Return the (x, y) coordinate for the center point of the cell that contains the specified text.  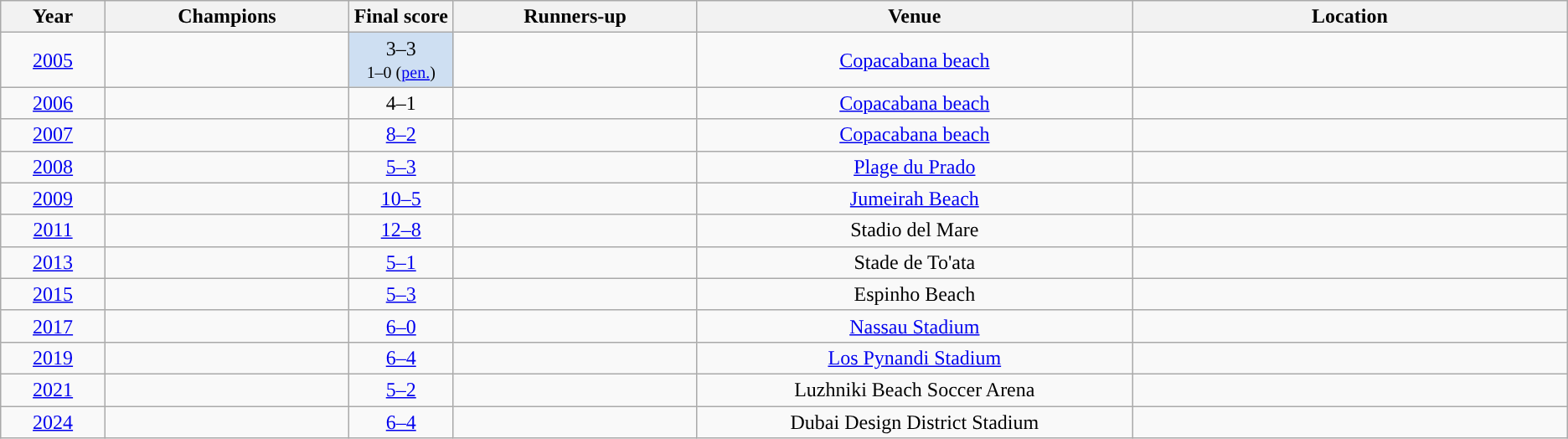
2005 (54, 60)
2011 (54, 230)
5–2 (400, 390)
2021 (54, 390)
2013 (54, 262)
2017 (54, 326)
Jumeirah Beach (915, 199)
Location (1350, 17)
5–1 (400, 262)
2009 (54, 199)
10–5 (400, 199)
Runners-up (575, 17)
3–3 1–0 (pen.) (400, 60)
Los Pynandi Stadium (915, 358)
2007 (54, 135)
12–8 (400, 230)
2024 (54, 421)
Stade de To'ata (915, 262)
Espinho Beach (915, 294)
2015 (54, 294)
4–1 (400, 103)
2008 (54, 167)
6–0 (400, 326)
Luzhniki Beach Soccer Arena (915, 390)
2019 (54, 358)
Year (54, 17)
Nassau Stadium (915, 326)
Stadio del Mare (915, 230)
Final score (400, 17)
Champions (226, 17)
8–2 (400, 135)
2006 (54, 103)
Venue (915, 17)
Plage du Prado (915, 167)
Dubai Design District Stadium (915, 421)
